Extract the (x, y) coordinate from the center of the cell holding the provided text.  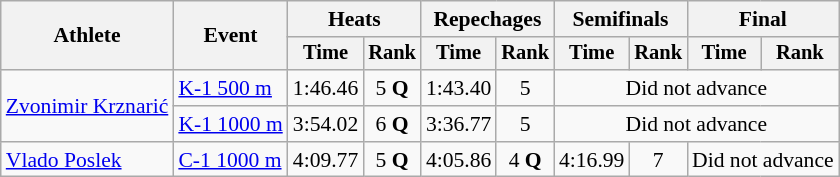
K-1 1000 m (230, 124)
6 Q (392, 124)
K-1 500 m (230, 88)
Semifinals (620, 19)
Repechages (488, 19)
5 Q (392, 88)
Final (763, 19)
1:46.46 (326, 88)
Zvonimir Krznarić (88, 106)
3:36.77 (458, 124)
Heats (354, 19)
3:54.02 (326, 124)
1:43.40 (458, 88)
Event (230, 36)
Athlete (88, 36)
